Extract the (X, Y) coordinate from the center of the cell holding the provided text.  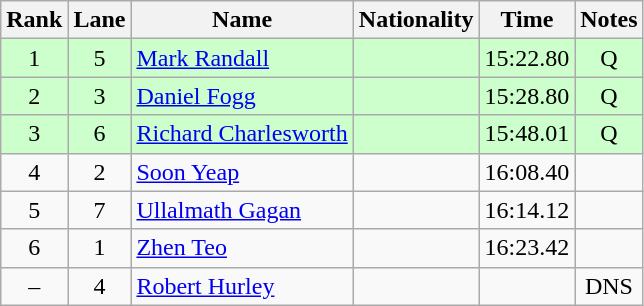
DNS (609, 286)
Rank (34, 20)
Nationality (416, 20)
16:23.42 (527, 248)
Lane (100, 20)
15:48.01 (527, 134)
Richard Charlesworth (242, 134)
Robert Hurley (242, 286)
Soon Yeap (242, 172)
Ullalmath Gagan (242, 210)
15:22.80 (527, 58)
Daniel Fogg (242, 96)
Time (527, 20)
Name (242, 20)
Zhen Teo (242, 248)
Notes (609, 20)
7 (100, 210)
16:14.12 (527, 210)
Mark Randall (242, 58)
– (34, 286)
15:28.80 (527, 96)
16:08.40 (527, 172)
